Scan for the cell matching the given text and deliver its (X, Y) coordinate at center. 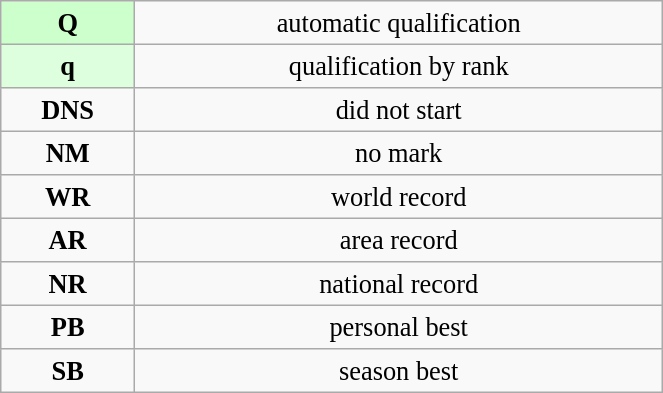
qualification by rank (399, 66)
WR (68, 197)
DNS (68, 109)
SB (68, 371)
national record (399, 284)
AR (68, 240)
personal best (399, 327)
season best (399, 371)
NM (68, 153)
area record (399, 240)
world record (399, 197)
no mark (399, 153)
automatic qualification (399, 22)
q (68, 66)
Q (68, 22)
NR (68, 284)
did not start (399, 109)
PB (68, 327)
